From the cell containing the given text, extract its center point as (x, y) coordinate. 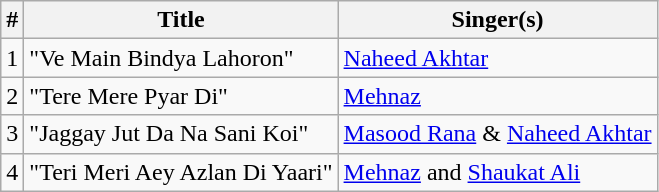
3 (12, 134)
"Jaggay Jut Da Na Sani Koi" (181, 134)
Mehnaz (498, 96)
Mehnaz and Shaukat Ali (498, 172)
2 (12, 96)
"Tere Mere Pyar Di" (181, 96)
1 (12, 58)
"Ve Main Bindya Lahoron" (181, 58)
4 (12, 172)
Naheed Akhtar (498, 58)
"Teri Meri Aey Azlan Di Yaari" (181, 172)
Masood Rana & Naheed Akhtar (498, 134)
Singer(s) (498, 20)
Title (181, 20)
# (12, 20)
